Identify which cell holds the provided text, then report its (X, Y) central coordinate. 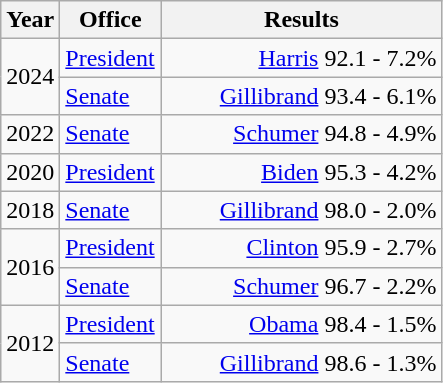
Biden 95.3 - 4.2% (302, 172)
2018 (30, 210)
2024 (30, 77)
Year (30, 20)
2012 (30, 343)
2020 (30, 172)
2016 (30, 267)
Gillibrand 93.4 - 6.1% (302, 96)
Clinton 95.9 - 2.7% (302, 248)
Gillibrand 98.6 - 1.3% (302, 362)
Schumer 94.8 - 4.9% (302, 134)
2022 (30, 134)
Harris 92.1 - 7.2% (302, 58)
Gillibrand 98.0 - 2.0% (302, 210)
Obama 98.4 - 1.5% (302, 324)
Results (302, 20)
Office (110, 20)
Schumer 96.7 - 2.2% (302, 286)
